Determine the [X, Y] coordinate at the center of the cell enclosing the given text.  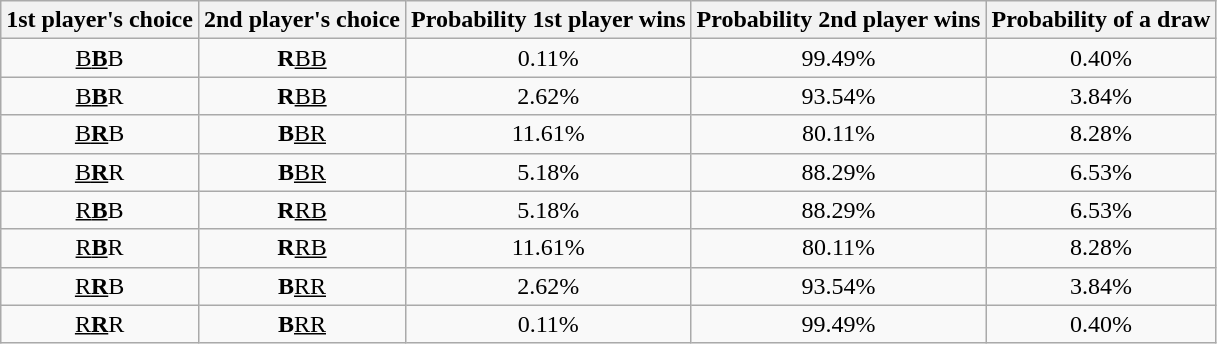
RRR [100, 324]
RBR [100, 248]
Probability of a draw [1101, 20]
1st player's choice [100, 20]
2nd player's choice [302, 20]
Probability 1st player wins [549, 20]
Probability 2nd player wins [838, 20]
BRB [100, 134]
BBB [100, 58]
